Provide the [X, Y] coordinate of the cell's center where the given text is located.  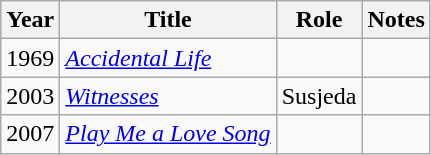
Title [168, 20]
Play Me a Love Song [168, 134]
2003 [30, 96]
Year [30, 20]
Accidental Life [168, 58]
Role [319, 20]
Witnesses [168, 96]
Susjeda [319, 96]
2007 [30, 134]
Notes [396, 20]
1969 [30, 58]
